Search for the cell housing the specified text and yield its (X, Y) center coordinate. 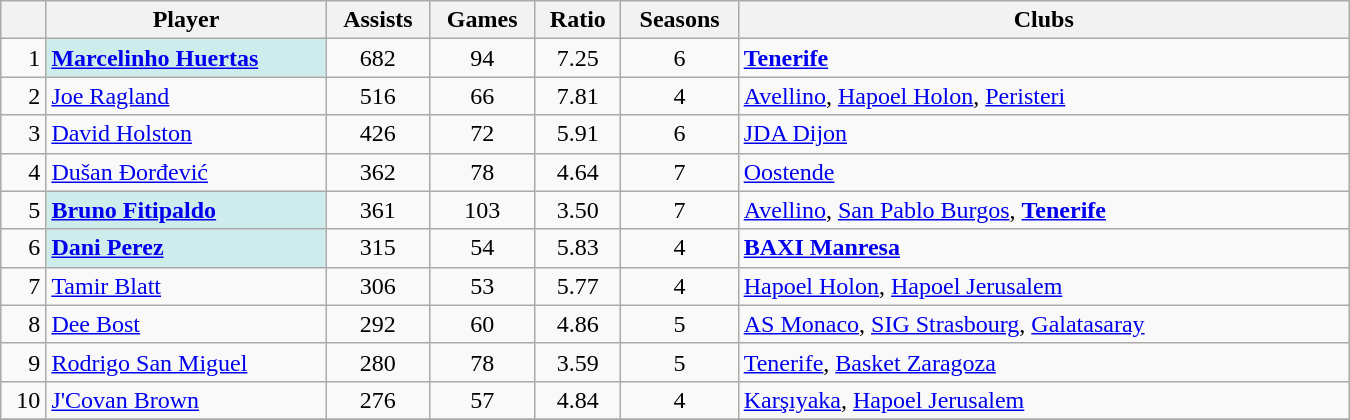
Dušan Đorđević (186, 172)
Dee Bost (186, 324)
David Holston (186, 134)
315 (378, 248)
682 (378, 58)
7.25 (578, 58)
2 (24, 96)
Tamir Blatt (186, 286)
362 (378, 172)
Assists (378, 20)
BAXI Manresa (1044, 248)
Player (186, 20)
1 (24, 58)
72 (482, 134)
Dani Perez (186, 248)
Marcelinho Huertas (186, 58)
361 (378, 210)
3.59 (578, 362)
60 (482, 324)
Tenerife (1044, 58)
Avellino, Hapoel Holon, Peristeri (1044, 96)
4.86 (578, 324)
5.91 (578, 134)
53 (482, 286)
5.77 (578, 286)
292 (378, 324)
Ratio (578, 20)
4.64 (578, 172)
54 (482, 248)
66 (482, 96)
Oostende (1044, 172)
306 (378, 286)
Games (482, 20)
94 (482, 58)
3 (24, 134)
Clubs (1044, 20)
8 (24, 324)
276 (378, 400)
Hapoel Holon, Hapoel Jerusalem (1044, 286)
3.50 (578, 210)
103 (482, 210)
J'Covan Brown (186, 400)
JDA Dijon (1044, 134)
9 (24, 362)
Rodrigo San Miguel (186, 362)
280 (378, 362)
Karşıyaka, Hapoel Jerusalem (1044, 400)
57 (482, 400)
516 (378, 96)
426 (378, 134)
Avellino, San Pablo Burgos, Tenerife (1044, 210)
5.83 (578, 248)
AS Monaco, SIG Strasbourg, Galatasaray (1044, 324)
10 (24, 400)
Seasons (680, 20)
Joe Ragland (186, 96)
Tenerife, Basket Zaragoza (1044, 362)
4.84 (578, 400)
Bruno Fitipaldo (186, 210)
7.81 (578, 96)
